Find where the given text appears and provide that cell's center as (x, y) coordinate. 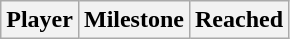
Reached (238, 20)
Milestone (134, 20)
Player (40, 20)
